Find where the given text appears and provide that cell's center as [x, y] coordinate. 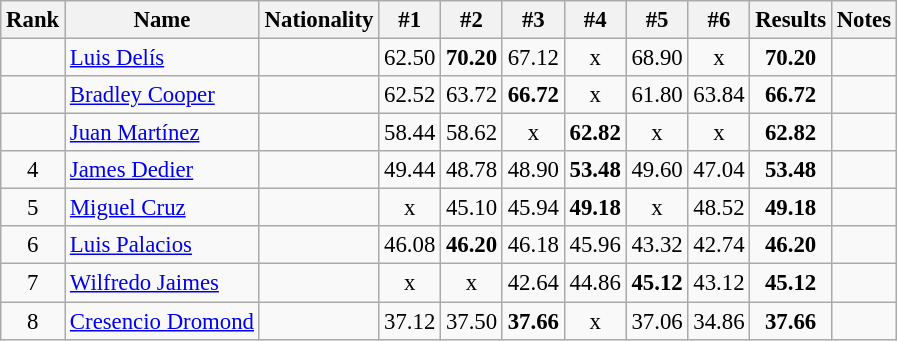
44.86 [595, 283]
62.52 [410, 95]
42.74 [719, 245]
45.10 [472, 208]
42.64 [533, 283]
48.90 [533, 170]
67.12 [533, 58]
63.72 [472, 95]
7 [33, 283]
Bradley Cooper [162, 95]
6 [33, 245]
#2 [472, 20]
#4 [595, 20]
49.60 [657, 170]
Luis Palacios [162, 245]
45.96 [595, 245]
James Dedier [162, 170]
46.08 [410, 245]
62.50 [410, 58]
43.12 [719, 283]
Name [162, 20]
Miguel Cruz [162, 208]
#3 [533, 20]
49.44 [410, 170]
Luis Delís [162, 58]
68.90 [657, 58]
Wilfredo Jaimes [162, 283]
48.78 [472, 170]
34.86 [719, 321]
Results [790, 20]
63.84 [719, 95]
Nationality [318, 20]
4 [33, 170]
58.62 [472, 133]
Rank [33, 20]
Notes [864, 20]
48.52 [719, 208]
58.44 [410, 133]
37.06 [657, 321]
37.50 [472, 321]
47.04 [719, 170]
8 [33, 321]
#5 [657, 20]
37.12 [410, 321]
45.94 [533, 208]
#6 [719, 20]
5 [33, 208]
43.32 [657, 245]
46.18 [533, 245]
61.80 [657, 95]
Cresencio Dromond [162, 321]
#1 [410, 20]
Juan Martínez [162, 133]
